Determine the (x, y) coordinate at the center of the cell enclosing the given text.  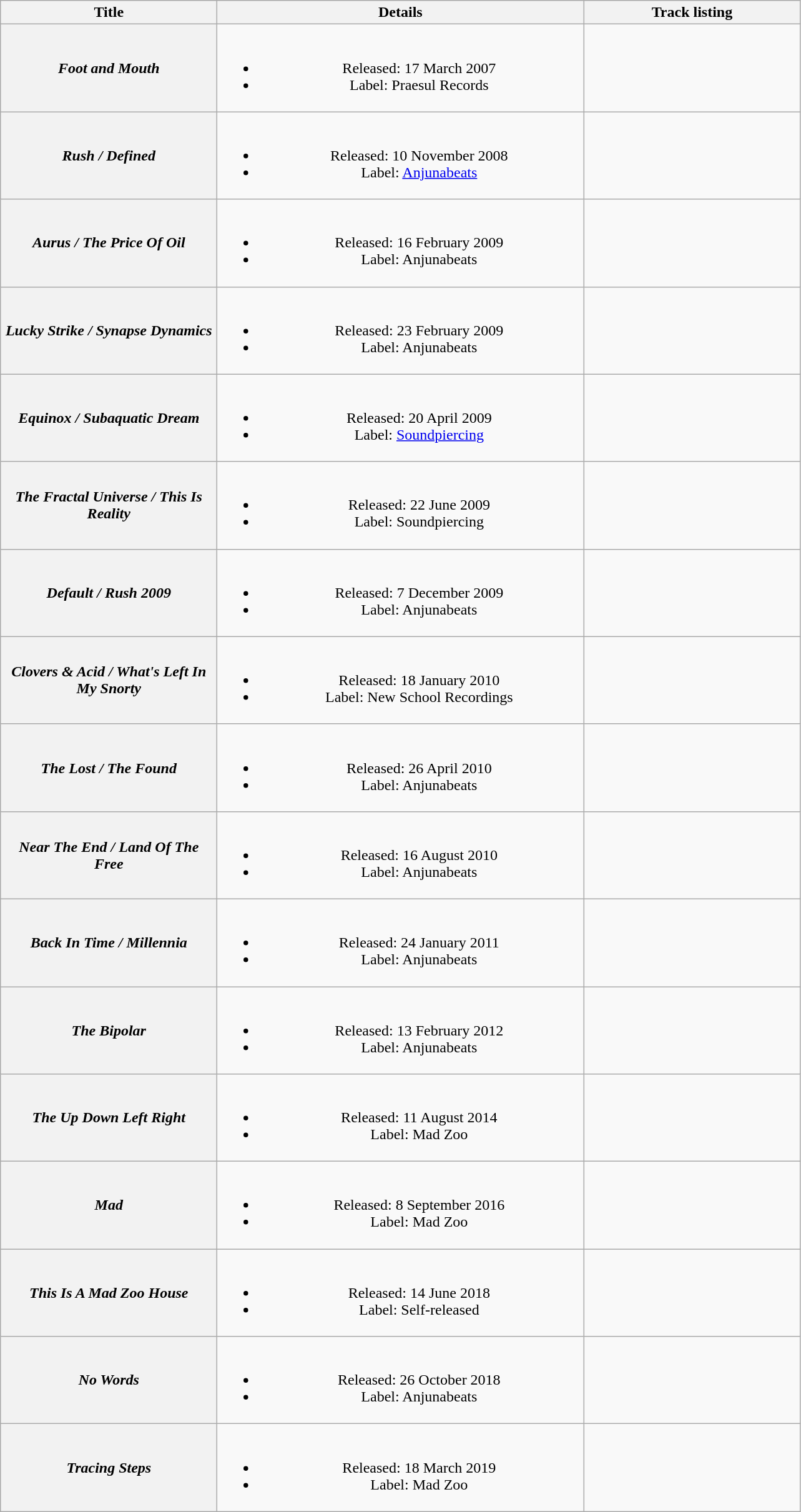
Details (401, 12)
No Words (109, 1380)
Released: 13 February 2012Label: Anjunabeats (401, 1030)
The Lost / The Found (109, 768)
This Is A Mad Zoo House (109, 1293)
Released: 24 January 2011Label: Anjunabeats (401, 942)
Tracing Steps (109, 1468)
Released: 10 November 2008Label: Anjunabeats (401, 156)
Lucky Strike / Synapse Dynamics (109, 330)
Track listing (692, 12)
Released: 18 March 2019Label: Mad Zoo (401, 1468)
Released: 16 August 2010Label: Anjunabeats (401, 855)
Released: 17 March 2007Label: Praesul Records (401, 68)
Default / Rush 2009 (109, 593)
Title (109, 12)
Released: 11 August 2014Label: Mad Zoo (401, 1118)
Released: 22 June 2009Label: Soundpiercing (401, 505)
Released: 18 January 2010Label: New School Recordings (401, 680)
Released: 20 April 2009Label: Soundpiercing (401, 418)
Aurus / The Price Of Oil (109, 243)
Released: 26 April 2010Label: Anjunabeats (401, 768)
Near The End / Land Of The Free (109, 855)
Equinox / Subaquatic Dream (109, 418)
The Bipolar (109, 1030)
Released: 14 June 2018Label: Self-released (401, 1293)
Foot and Mouth (109, 68)
Released: 23 February 2009Label: Anjunabeats (401, 330)
Mad (109, 1205)
Back In Time / Millennia (109, 942)
Released: 26 October 2018Label: Anjunabeats (401, 1380)
Clovers & Acid / What's Left In My Snorty (109, 680)
Released: 16 February 2009Label: Anjunabeats (401, 243)
Rush / Defined (109, 156)
The Fractal Universe / This Is Reality (109, 505)
Released: 8 September 2016Label: Mad Zoo (401, 1205)
The Up Down Left Right (109, 1118)
Released: 7 December 2009Label: Anjunabeats (401, 593)
